Scan for the cell matching the given text and deliver its (x, y) coordinate at center. 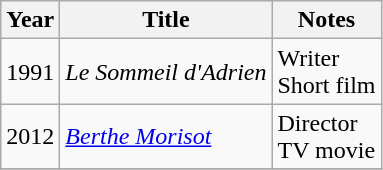
WriterShort film (326, 72)
Year (30, 20)
Berthe Morisot (166, 136)
Le Sommeil d'Adrien (166, 72)
1991 (30, 72)
Notes (326, 20)
DirectorTV movie (326, 136)
2012 (30, 136)
Title (166, 20)
